Search for the cell housing the specified text and yield its (X, Y) center coordinate. 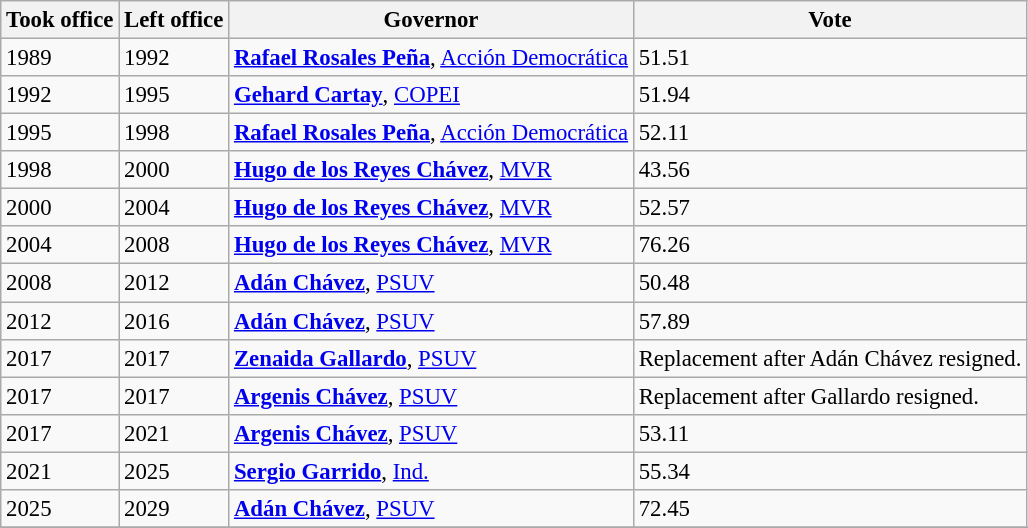
1989 (60, 58)
Left office (174, 20)
2016 (174, 321)
Vote (830, 20)
51.94 (830, 95)
55.34 (830, 471)
Replacement after Adán Chávez resigned. (830, 358)
Gehard Cartay, COPEI (432, 95)
Zenaida Gallardo, PSUV (432, 358)
51.51 (830, 58)
57.89 (830, 321)
Took office (60, 20)
52.11 (830, 133)
76.26 (830, 245)
50.48 (830, 283)
Sergio Garrido, Ind. (432, 471)
53.11 (830, 433)
2029 (174, 509)
Governor (432, 20)
52.57 (830, 208)
72.45 (830, 509)
43.56 (830, 170)
Replacement after Gallardo resigned. (830, 396)
